Scan for the cell matching the given text and deliver its (x, y) coordinate at center. 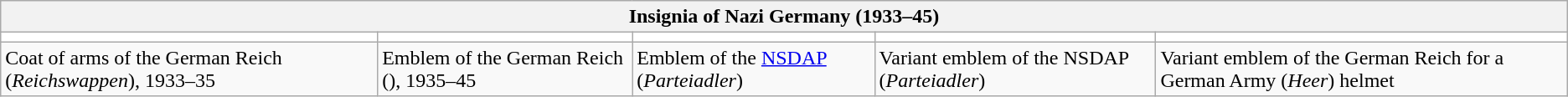
Variant emblem of the German Reich for a German Army (Heer) helmet (1362, 69)
Insignia of Nazi Germany (1933–45) (784, 17)
Emblem of the German Reich (), 1935–45 (505, 69)
Coat of arms of the German Reich (Reichswappen), 1933–35 (189, 69)
Variant emblem of the NSDAP (Parteiadler) (1015, 69)
Emblem of the NSDAP (Parteiadler) (754, 69)
